Output the [X, Y] coordinate of the center of the cell containing the given text.  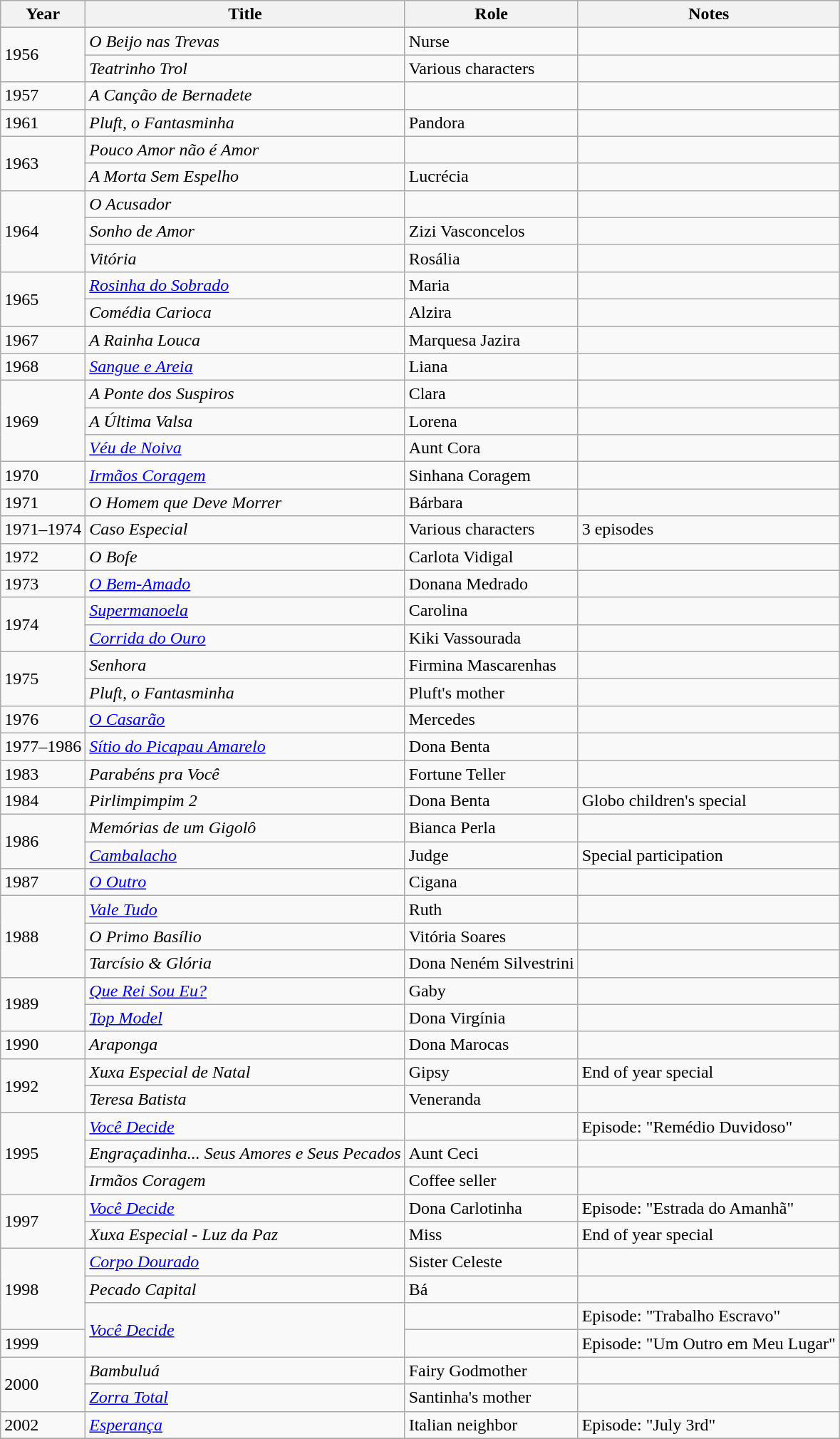
1984 [43, 801]
Fortune Teller [492, 773]
1969 [43, 421]
O Outro [245, 882]
Lucrécia [492, 177]
1967 [43, 340]
Pandora [492, 123]
2000 [43, 1384]
Vitória [245, 258]
Dona Virgínia [492, 1018]
Pecado Capital [245, 1289]
1999 [43, 1343]
O Bofe [245, 557]
1975 [43, 679]
Aunt Ceci [492, 1153]
1998 [43, 1289]
Carolina [492, 611]
Sítio do Picapau Amarelo [245, 746]
Sonho de Amor [245, 231]
O Primo Basílio [245, 937]
Sinhana Coragem [492, 475]
O Bem-Amado [245, 584]
Globo children's special [708, 801]
1957 [43, 96]
Donana Medrado [492, 584]
A Ponte dos Suspiros [245, 394]
Nurse [492, 41]
Firmina Mascarenhas [492, 665]
Episode: "July 3rd" [708, 1425]
Xuxa Especial de Natal [245, 1072]
1968 [43, 367]
A Canção de Bernadete [245, 96]
Dona Neném Silvestrini [492, 964]
Corrida do Ouro [245, 638]
Supermanoela [245, 611]
O Casarão [245, 719]
Veneranda [492, 1099]
Aunt Cora [492, 448]
Coffee seller [492, 1180]
A Morta Sem Espelho [245, 177]
1986 [43, 842]
Episode: "Remédio Duvidoso" [708, 1126]
Vale Tudo [245, 909]
Role [492, 14]
1992 [43, 1085]
O Acusador [245, 204]
Bá [492, 1289]
Bianca Perla [492, 828]
Vitória Soares [492, 937]
1964 [43, 231]
1987 [43, 882]
1970 [43, 475]
Teresa Batista [245, 1099]
3 episodes [708, 530]
Araponga [245, 1045]
Esperança [245, 1425]
Miss [492, 1235]
Kiki Vassourada [492, 638]
Bárbara [492, 502]
1983 [43, 773]
Alzira [492, 312]
Rosália [492, 258]
1974 [43, 624]
1963 [43, 163]
1956 [43, 55]
Parabéns pra Você [245, 773]
Bambuluá [245, 1371]
Engraçadinha... Seus Amores e Seus Pecados [245, 1153]
Maria [492, 285]
Episode: "Estrada do Amanhã" [708, 1208]
Title [245, 14]
Teatrinho Trol [245, 68]
Carlota Vidigal [492, 557]
Xuxa Especial - Luz da Paz [245, 1235]
Zorra Total [245, 1398]
1995 [43, 1153]
Santinha's mother [492, 1398]
Tarcísio & Glória [245, 964]
A Última Valsa [245, 421]
Pouco Amor não é Amor [245, 150]
Cambalacho [245, 855]
Marquesa Jazira [492, 340]
1990 [43, 1045]
Top Model [245, 1018]
Italian neighbor [492, 1425]
Sister Celeste [492, 1262]
2002 [43, 1425]
Corpo Dourado [245, 1262]
Episode: "Um Outro em Meu Lugar" [708, 1343]
Véu de Noiva [245, 448]
1997 [43, 1222]
Cigana [492, 882]
Zizi Vasconcelos [492, 231]
Judge [492, 855]
1961 [43, 123]
Gaby [492, 991]
Year [43, 14]
Pirlimpimpim 2 [245, 801]
1988 [43, 937]
1989 [43, 1004]
1976 [43, 719]
1977–1986 [43, 746]
Pluft's mother [492, 692]
A Rainha Louca [245, 340]
Que Rei Sou Eu? [245, 991]
O Homem que Deve Morrer [245, 502]
1971–1974 [43, 530]
Clara [492, 394]
Dona Carlotinha [492, 1208]
Sangue e Areia [245, 367]
O Beijo nas Trevas [245, 41]
Rosinha do Sobrado [245, 285]
Dona Marocas [492, 1045]
Liana [492, 367]
Ruth [492, 909]
Notes [708, 14]
Lorena [492, 421]
Episode: "Trabalho Escravo" [708, 1316]
Memórias de um Gigolô [245, 828]
Gipsy [492, 1072]
1972 [43, 557]
Special participation [708, 855]
Caso Especial [245, 530]
Comédia Carioca [245, 312]
1971 [43, 502]
1973 [43, 584]
Mercedes [492, 719]
Senhora [245, 665]
Fairy Godmother [492, 1371]
1965 [43, 299]
